Determine the [X, Y] coordinate at the center of the cell enclosing the given text.  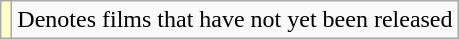
Denotes films that have not yet been released [235, 20]
